Provide the (X, Y) coordinate of the cell's center where the given text is located.  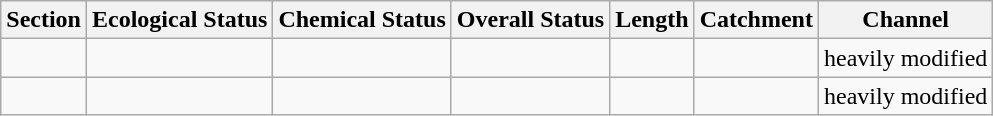
Chemical Status (362, 20)
Ecological Status (179, 20)
Channel (905, 20)
Section (44, 20)
Length (652, 20)
Overall Status (530, 20)
Catchment (756, 20)
